For the text-containing cell, return its midpoint in [X, Y] coordinate format. 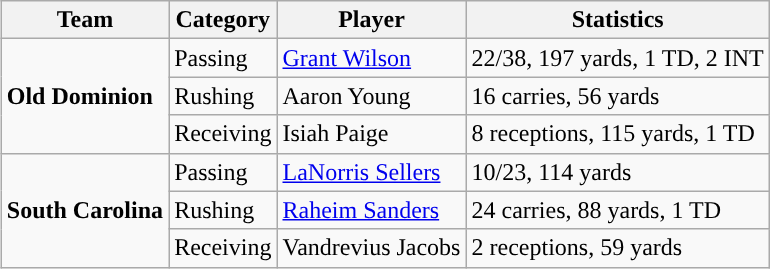
Old Dominion [84, 96]
Team [84, 20]
Grant Wilson [372, 58]
South Carolina [84, 210]
Vandrevius Jacobs [372, 248]
2 receptions, 59 yards [618, 248]
22/38, 197 yards, 1 TD, 2 INT [618, 58]
Player [372, 20]
Isiah Paige [372, 134]
8 receptions, 115 yards, 1 TD [618, 134]
24 carries, 88 yards, 1 TD [618, 210]
Category [223, 20]
Statistics [618, 20]
16 carries, 56 yards [618, 96]
10/23, 114 yards [618, 172]
Raheim Sanders [372, 210]
LaNorris Sellers [372, 172]
Aaron Young [372, 96]
